Find where the given text appears and provide that cell's center as [X, Y] coordinate. 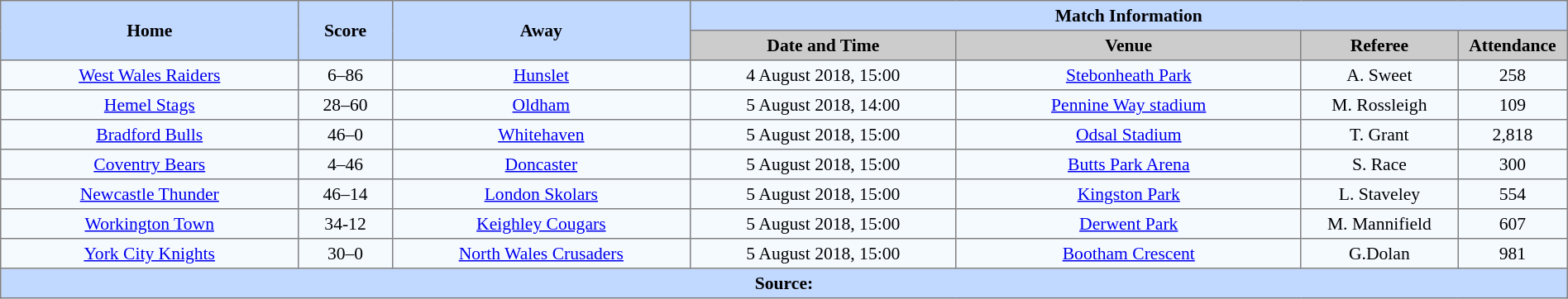
4–46 [346, 164]
G.Dolan [1379, 254]
Newcastle Thunder [150, 194]
Coventry Bears [150, 164]
4 August 2018, 15:00 [823, 75]
981 [1513, 254]
300 [1513, 164]
554 [1513, 194]
M. Rossleigh [1379, 105]
Doncaster [541, 164]
Oldham [541, 105]
5 August 2018, 14:00 [823, 105]
Derwent Park [1128, 224]
Whitehaven [541, 135]
Source: [784, 283]
Pennine Way stadium [1128, 105]
Workington Town [150, 224]
Hemel Stags [150, 105]
Date and Time [823, 45]
109 [1513, 105]
Match Information [1128, 16]
West Wales Raiders [150, 75]
Butts Park Arena [1128, 164]
M. Mannifield [1379, 224]
34-12 [346, 224]
Away [541, 31]
6–86 [346, 75]
Venue [1128, 45]
T. Grant [1379, 135]
Kingston Park [1128, 194]
Home [150, 31]
46–14 [346, 194]
258 [1513, 75]
A. Sweet [1379, 75]
York City Knights [150, 254]
28–60 [346, 105]
S. Race [1379, 164]
Bradford Bulls [150, 135]
Keighley Cougars [541, 224]
Referee [1379, 45]
London Skolars [541, 194]
Stebonheath Park [1128, 75]
607 [1513, 224]
Bootham Crescent [1128, 254]
Attendance [1513, 45]
L. Staveley [1379, 194]
North Wales Crusaders [541, 254]
30–0 [346, 254]
2,818 [1513, 135]
Odsal Stadium [1128, 135]
46–0 [346, 135]
Score [346, 31]
Hunslet [541, 75]
